Return the (X, Y) coordinate for the center point of the cell that contains the specified text.  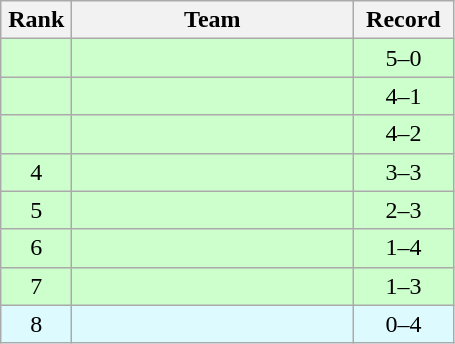
4–1 (404, 96)
4–2 (404, 134)
Rank (36, 20)
5–0 (404, 58)
1–3 (404, 286)
Team (212, 20)
4 (36, 172)
8 (36, 324)
1–4 (404, 248)
2–3 (404, 210)
3–3 (404, 172)
6 (36, 248)
5 (36, 210)
7 (36, 286)
Record (404, 20)
0–4 (404, 324)
